Pinpoint the cell where the given text exists, returning its (X, Y) midpoint coordinate. 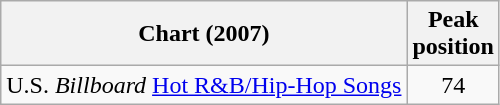
74 (453, 85)
Peakposition (453, 34)
Chart (2007) (204, 34)
U.S. Billboard Hot R&B/Hip-Hop Songs (204, 85)
